Detect which cell encompasses the target text, then output its [X, Y] center coordinate. 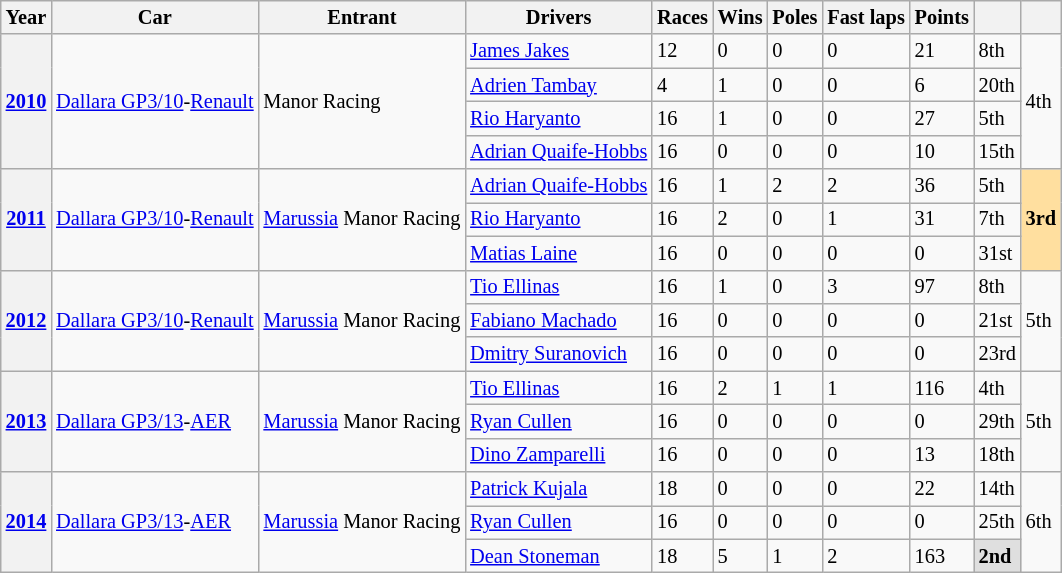
Year [26, 17]
Dino Zamparelli [558, 455]
97 [942, 287]
2013 [26, 422]
163 [942, 556]
2010 [26, 102]
116 [942, 388]
27 [942, 118]
Patrick Kujala [558, 489]
21 [942, 51]
18th [998, 455]
Dmitry Suranovich [558, 354]
4 [682, 85]
Entrant [362, 17]
James Jakes [558, 51]
3rd [1041, 220]
Manor Racing [362, 102]
6 [942, 85]
31 [942, 219]
Adrien Tambay [558, 85]
20th [998, 85]
14th [998, 489]
12 [682, 51]
31st [998, 253]
3 [866, 287]
13 [942, 455]
Fast laps [866, 17]
Fabiano Machado [558, 320]
2014 [26, 522]
22 [942, 489]
5 [740, 556]
23rd [998, 354]
Points [942, 17]
Races [682, 17]
29th [998, 421]
10 [942, 152]
21st [998, 320]
36 [942, 186]
2nd [998, 556]
Matias Laine [558, 253]
Drivers [558, 17]
2011 [26, 220]
15th [998, 152]
Car [154, 17]
Poles [794, 17]
2012 [26, 320]
Wins [740, 17]
Dean Stoneman [558, 556]
25th [998, 522]
7th [998, 219]
6th [1041, 522]
